Extract the (X, Y) coordinate from the center of the cell holding the provided text.  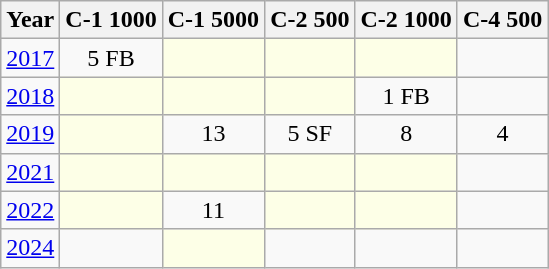
2017 (30, 58)
2019 (30, 134)
2024 (30, 248)
1 FB (406, 96)
Year (30, 20)
2018 (30, 96)
C-2 1000 (406, 20)
11 (213, 210)
4 (502, 134)
13 (213, 134)
2022 (30, 210)
5 SF (310, 134)
2021 (30, 172)
8 (406, 134)
C-2 500 (310, 20)
C-1 1000 (111, 20)
C-4 500 (502, 20)
C-1 5000 (213, 20)
5 FB (111, 58)
